Scan for the cell matching the given text and deliver its [X, Y] coordinate at center. 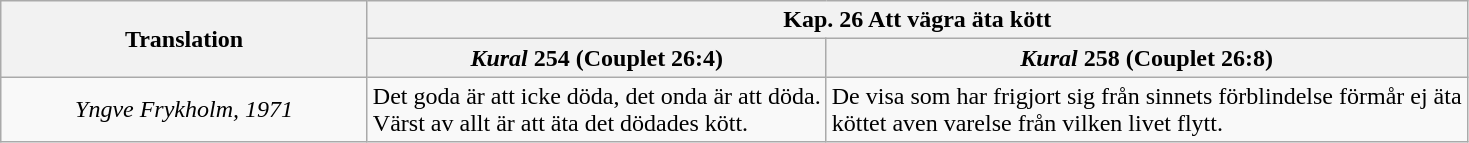
Translation [184, 39]
De visa som har frigjort sig från sinnets förblindelse förmår ej ätaköttet aven varelse från vilken livet flytt. [1146, 110]
Kap. 26 Att vägra äta kött [917, 20]
Kural 258 (Couplet 26:8) [1146, 58]
Det goda är att icke döda, det onda är att döda.Värst av allt är att äta det dödades kött. [596, 110]
Yngve Frykholm, 1971 [184, 110]
Kural 254 (Couplet 26:4) [596, 58]
